Locate the cell with the specified text and output its [x, y] center coordinate. 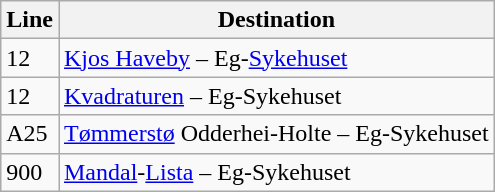
Line [30, 20]
900 [30, 172]
Mandal-Lista – Eg-Sykehuset [276, 172]
Kjos Haveby – Eg-Sykehuset [276, 58]
Tømmerstø Odderhei-Holte – Eg-Sykehuset [276, 134]
Kvadraturen – Eg-Sykehuset [276, 96]
A25 [30, 134]
Destination [276, 20]
